Locate the cell with the specified text and output its (X, Y) center coordinate. 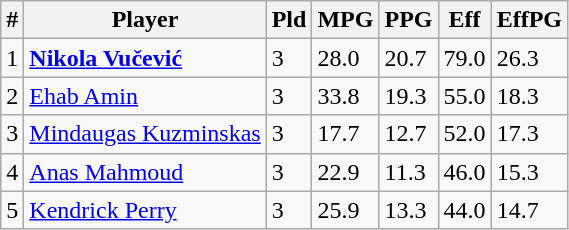
18.3 (529, 96)
22.9 (346, 172)
PPG (408, 20)
EffPG (529, 20)
11.3 (408, 172)
13.3 (408, 210)
1 (12, 58)
44.0 (464, 210)
# (12, 20)
5 (12, 210)
Mindaugas Kuzminskas (145, 134)
MPG (346, 20)
55.0 (464, 96)
52.0 (464, 134)
14.7 (529, 210)
26.3 (529, 58)
33.8 (346, 96)
46.0 (464, 172)
Nikola Vučević (145, 58)
20.7 (408, 58)
28.0 (346, 58)
Player (145, 20)
12.7 (408, 134)
79.0 (464, 58)
25.9 (346, 210)
Eff (464, 20)
2 (12, 96)
Anas Mahmoud (145, 172)
17.3 (529, 134)
Kendrick Perry (145, 210)
15.3 (529, 172)
Pld (289, 20)
17.7 (346, 134)
19.3 (408, 96)
Ehab Amin (145, 96)
4 (12, 172)
